For the text-containing cell, return its midpoint in (x, y) coordinate format. 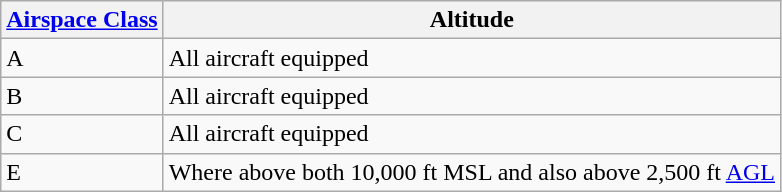
B (82, 96)
Airspace Class (82, 20)
E (82, 172)
A (82, 58)
Altitude (472, 20)
Where above both 10,000 ft MSL and also above 2,500 ft AGL (472, 172)
C (82, 134)
